Return the [X, Y] coordinate for the center point of the cell that contains the specified text.  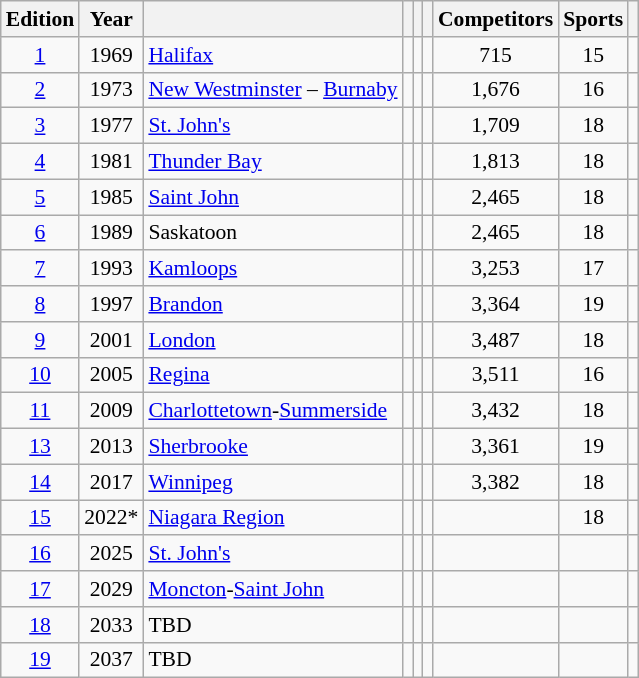
2005 [111, 375]
2025 [111, 554]
Year [111, 19]
1969 [111, 55]
Charlottetown-Summerside [272, 411]
Sports [593, 19]
3,432 [496, 411]
5 [40, 197]
8 [40, 304]
4 [40, 162]
11 [40, 411]
Halifax [272, 55]
2017 [111, 482]
2001 [111, 340]
Kamloops [272, 269]
7 [40, 269]
Saskatoon [272, 233]
3,253 [496, 269]
1,676 [496, 90]
1985 [111, 197]
3,487 [496, 340]
14 [40, 482]
2022* [111, 518]
2 [40, 90]
1,709 [496, 126]
Brandon [272, 304]
New Westminster – Burnaby [272, 90]
1989 [111, 233]
6 [40, 233]
Niagara Region [272, 518]
2009 [111, 411]
Regina [272, 375]
London [272, 340]
1997 [111, 304]
3,361 [496, 447]
Competitors [496, 19]
2037 [111, 660]
Winnipeg [272, 482]
715 [496, 55]
1 [40, 55]
3,364 [496, 304]
1973 [111, 90]
Edition [40, 19]
10 [40, 375]
9 [40, 340]
3 [40, 126]
Sherbrooke [272, 447]
1977 [111, 126]
Thunder Bay [272, 162]
2013 [111, 447]
2029 [111, 589]
1993 [111, 269]
Moncton-Saint John [272, 589]
1981 [111, 162]
13 [40, 447]
3,382 [496, 482]
3,511 [496, 375]
2033 [111, 625]
Saint John [272, 197]
1,813 [496, 162]
